Determine the [x, y] coordinate at the center of the cell enclosing the given text.  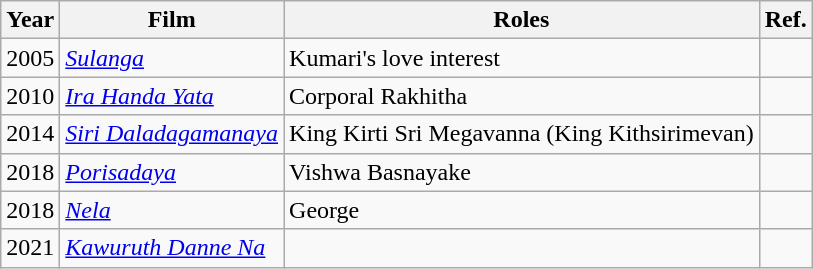
2010 [30, 96]
Year [30, 20]
Vishwa Basnayake [522, 172]
Ira Handa Yata [172, 96]
Porisadaya [172, 172]
Siri Daladagamanaya [172, 134]
George [522, 210]
Sulanga [172, 58]
King Kirti Sri Megavanna (King Kithsirimevan) [522, 134]
2005 [30, 58]
2014 [30, 134]
Corporal Rakhitha [522, 96]
Ref. [786, 20]
Film [172, 20]
Kawuruth Danne Na [172, 248]
Roles [522, 20]
2021 [30, 248]
Nela [172, 210]
Kumari's love interest [522, 58]
